Locate the cell with the specified text and output its [X, Y] center coordinate. 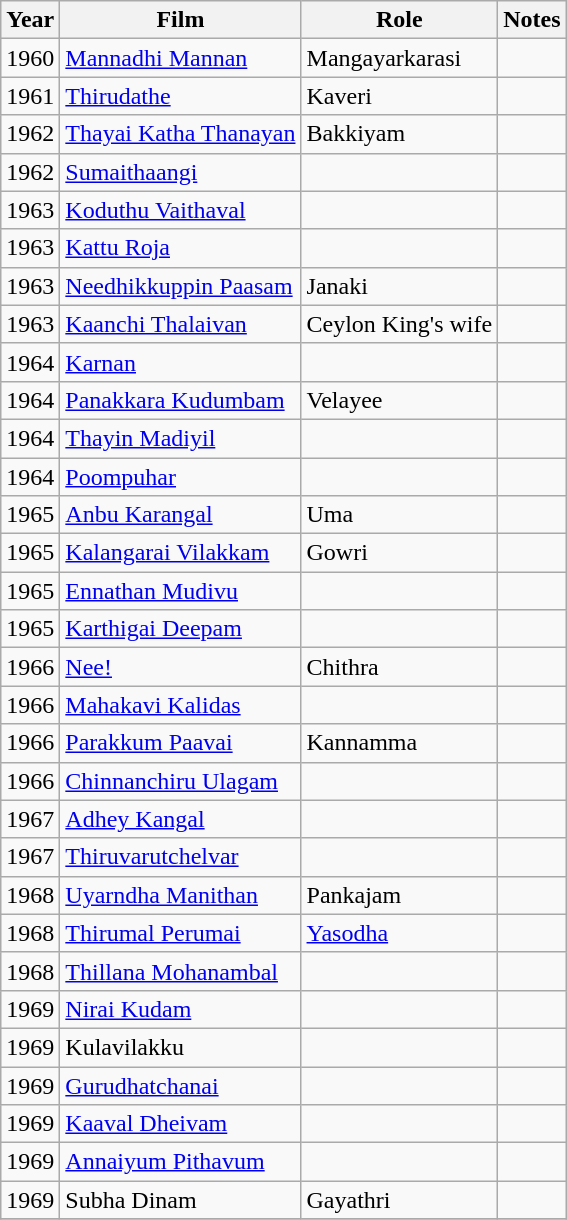
Uma [400, 515]
Mahakavi Kalidas [180, 705]
Kattu Roja [180, 248]
Thayai Katha Thanayan [180, 134]
Yasodha [400, 933]
Nirai Kudam [180, 1009]
Kaveri [400, 96]
Kulavilakku [180, 1047]
Subha Dinam [180, 1200]
Notes [532, 20]
Role [400, 20]
Thirumal Perumai [180, 933]
Needhikkuppin Paasam [180, 286]
Gayathri [400, 1200]
Kaanchi Thalaivan [180, 324]
1961 [30, 96]
Nee! [180, 667]
Bakkiyam [400, 134]
Thayin Madiyil [180, 438]
Kaaval Dheivam [180, 1124]
Parakkum Paavai [180, 743]
Kannamma [400, 743]
Film [180, 20]
Adhey Kangal [180, 819]
Year [30, 20]
Chithra [400, 667]
Poompuhar [180, 477]
Ennathan Mudivu [180, 591]
Velayee [400, 400]
Uyarndha Manithan [180, 895]
Ceylon King's wife [400, 324]
Thillana Mohanambal [180, 971]
Thirudathe [180, 96]
Gowri [400, 553]
Mannadhi Mannan [180, 58]
1960 [30, 58]
Annaiyum Pithavum [180, 1162]
Janaki [400, 286]
Panakkara Kudumbam [180, 400]
Karnan [180, 362]
Thiruvarutchelvar [180, 857]
Chinnanchiru Ulagam [180, 781]
Pankajam [400, 895]
Anbu Karangal [180, 515]
Sumaithaangi [180, 172]
Kalangarai Vilakkam [180, 553]
Karthigai Deepam [180, 629]
Koduthu Vaithaval [180, 210]
Gurudhatchanai [180, 1085]
Mangayarkarasi [400, 58]
